Detect which cell encompasses the target text, then output its [X, Y] center coordinate. 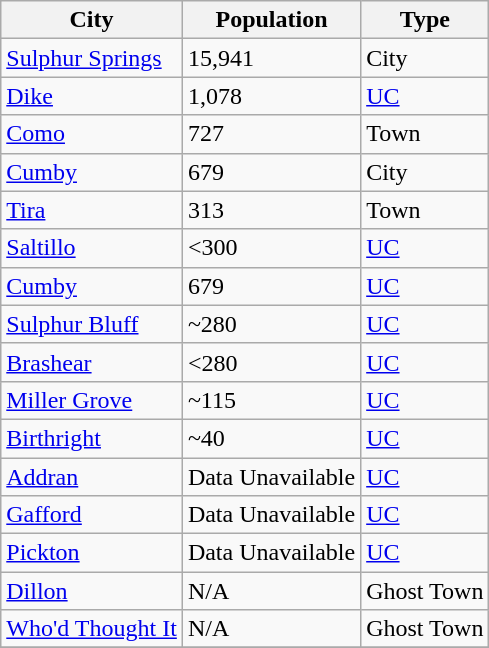
1,078 [271, 96]
Brashear [92, 362]
15,941 [271, 58]
Miller Grove [92, 400]
Saltillo [92, 248]
~280 [271, 324]
Population [271, 20]
Sulphur Springs [92, 58]
Sulphur Bluff [92, 324]
Pickton [92, 553]
Birthright [92, 438]
727 [271, 134]
Gafford [92, 515]
Type [425, 20]
Dike [92, 96]
Addran [92, 477]
<300 [271, 248]
~115 [271, 400]
Dillon [92, 591]
Who'd Thought It [92, 629]
<280 [271, 362]
Como [92, 134]
~40 [271, 438]
Tira [92, 210]
313 [271, 210]
